Detect which cell encompasses the target text, then output its [x, y] center coordinate. 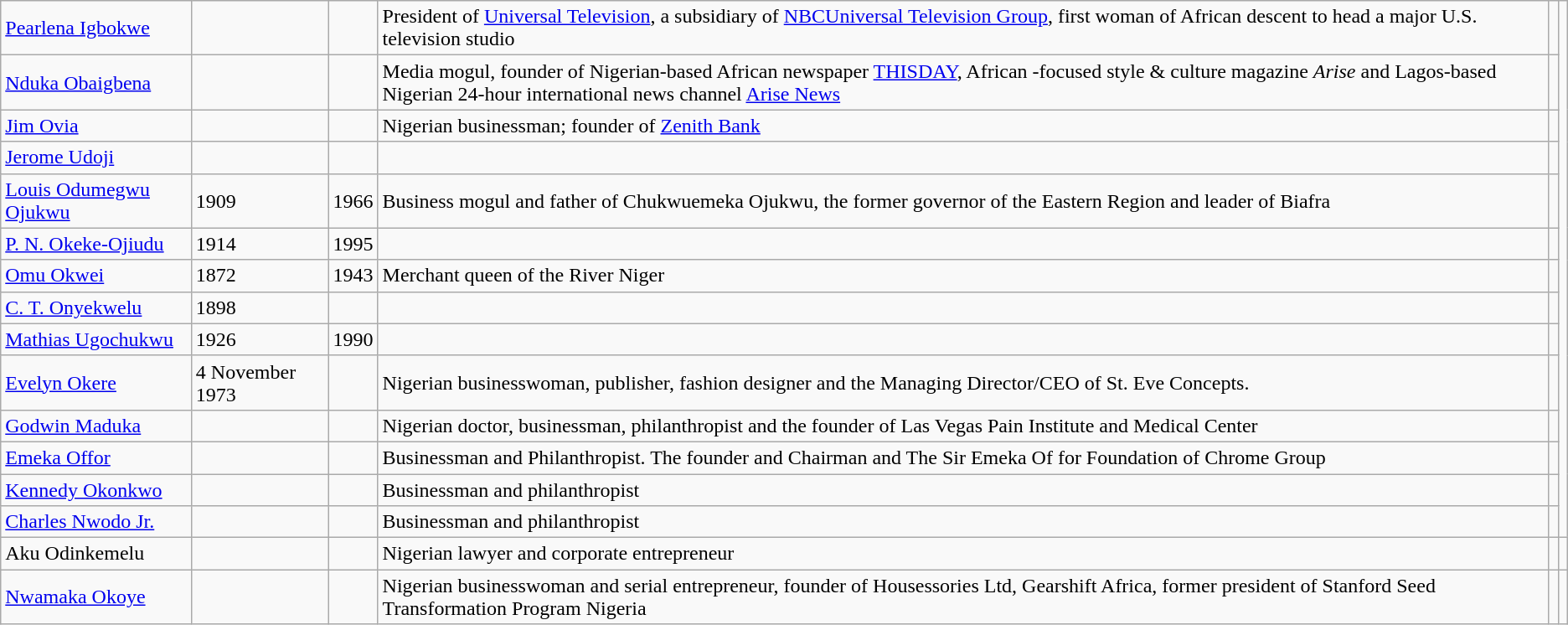
Emeka Offor [96, 457]
Businessman and Philanthropist. The founder and Chairman and The Sir Emeka Of for Foundation of Chrome Group [963, 457]
Jim Ovia [96, 126]
Louis Odumegwu Ojukwu [96, 201]
Nwamaka Okoye [96, 597]
Kennedy Okonkwo [96, 490]
Nigerian businessman; founder of Zenith Bank [963, 126]
Business mogul and father of Chukwuemeka Ojukwu, the former governor of the Eastern Region and leader of Biafra [963, 201]
Nigerian doctor, businessman, philanthropist and the founder of Las Vegas Pain Institute and Medical Center [963, 426]
Omu Okwei [96, 276]
Pearlena Igbokwe [96, 28]
Charles Nwodo Jr. [96, 522]
Nduka Obaigbena [96, 82]
1914 [260, 244]
1990 [353, 339]
Godwin Maduka [96, 426]
1995 [353, 244]
Mathias Ugochukwu [96, 339]
1966 [353, 201]
P. N. Okeke-Ojiudu [96, 244]
Evelyn Okere [96, 382]
C. T. Onyekwelu [96, 307]
1926 [260, 339]
Merchant queen of the River Niger [963, 276]
4 November 1973 [260, 382]
Nigerian businesswoman, publisher, fashion designer and the Managing Director/CEO of St. Eve Concepts. [963, 382]
1909 [260, 201]
1898 [260, 307]
Aku Odinkemelu [96, 554]
Nigerian lawyer and corporate entrepreneur [963, 554]
Jerome Udoji [96, 158]
1943 [353, 276]
1872 [260, 276]
